Provide the [X, Y] coordinate of the cell's center where the given text is located.  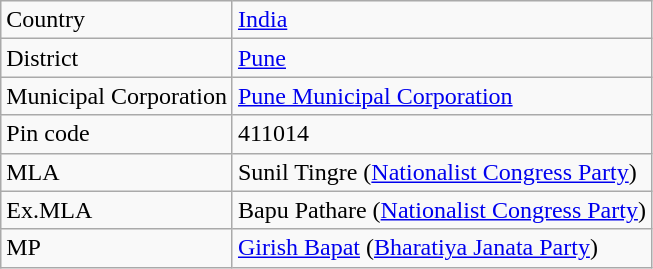
Pune Municipal Corporation [442, 96]
Girish Bapat (Bharatiya Janata Party) [442, 248]
Municipal Corporation [117, 96]
411014 [442, 134]
Sunil Tingre (Nationalist Congress Party) [442, 172]
India [442, 20]
District [117, 58]
Bapu Pathare (Nationalist Congress Party) [442, 210]
Ex.MLA [117, 210]
Pin code [117, 134]
Country [117, 20]
Pune [442, 58]
MLA [117, 172]
MP [117, 248]
